Pinpoint the cell where the given text exists, returning its (X, Y) midpoint coordinate. 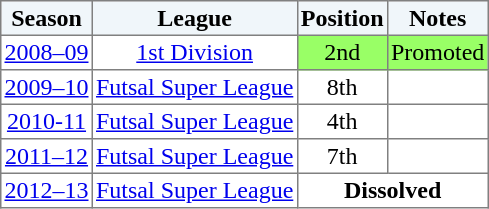
7th (342, 156)
Notes (438, 18)
2nd (342, 52)
8th (342, 87)
2010-11 (47, 121)
2011–12 (47, 156)
4th (342, 121)
2012–13 (47, 190)
2008–09 (47, 52)
Dissolved (392, 190)
Promoted (438, 52)
1st Division (194, 52)
Position (342, 18)
2009–10 (47, 87)
Season (47, 18)
League (194, 18)
